Extract the (X, Y) coordinate from the center of the cell holding the provided text.  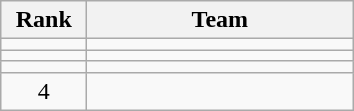
Rank (44, 20)
4 (44, 91)
Team (220, 20)
